Search for the cell housing the specified text and yield its (x, y) center coordinate. 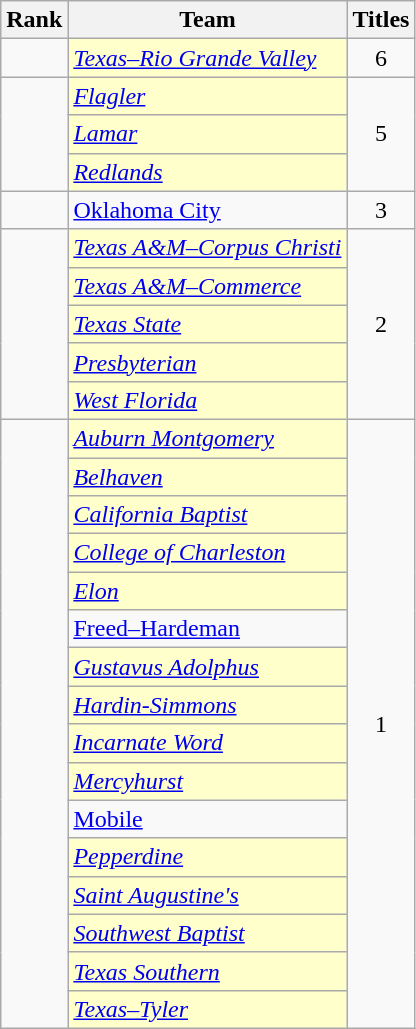
Elon (208, 591)
3 (381, 210)
Texas A&M–Corpus Christi (208, 248)
Incarnate Word (208, 743)
Texas–Rio Grande Valley (208, 58)
Freed–Hardeman (208, 629)
Pepperdine (208, 857)
Presbyterian (208, 362)
West Florida (208, 400)
Titles (381, 20)
Texas A&M–Commerce (208, 286)
Southwest Baptist (208, 933)
Auburn Montgomery (208, 438)
Texas–Tyler (208, 1009)
College of Charleston (208, 553)
Team (208, 20)
California Baptist (208, 515)
Texas State (208, 324)
Gustavus Adolphus (208, 667)
5 (381, 134)
Mobile (208, 819)
Lamar (208, 134)
Rank (34, 20)
Redlands (208, 172)
Flagler (208, 96)
1 (381, 724)
Mercyhurst (208, 781)
2 (381, 324)
Texas Southern (208, 971)
Belhaven (208, 477)
Saint Augustine's (208, 895)
Hardin-Simmons (208, 705)
Oklahoma City (208, 210)
6 (381, 58)
